Scan for the cell matching the given text and deliver its (x, y) coordinate at center. 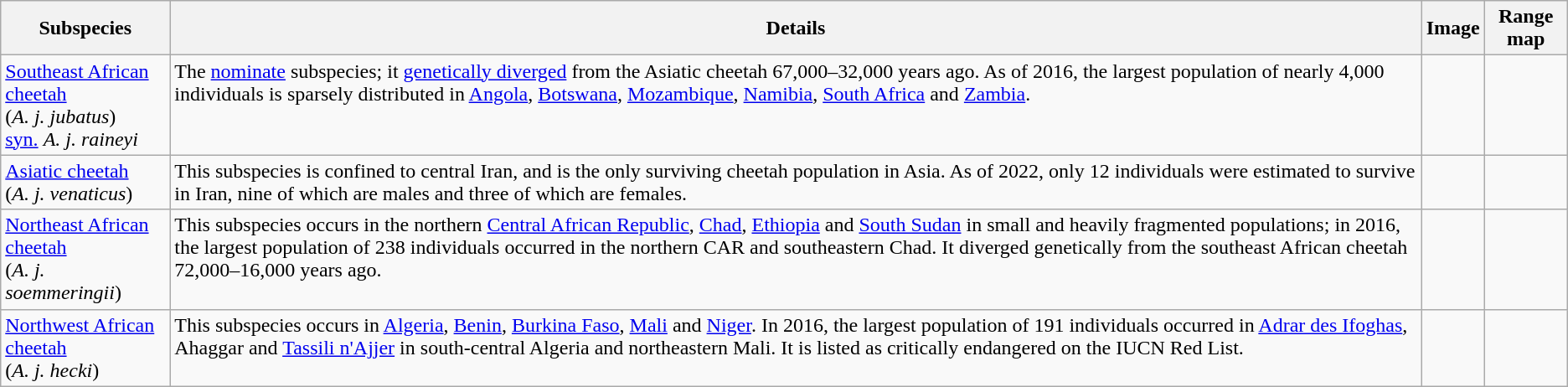
Northeast African cheetah(A. j. soemmeringii) (85, 260)
Image (1452, 28)
Southeast African cheetah(A. j. jubatus) syn. A. j. raineyi (85, 106)
Details (796, 28)
Subspecies (85, 28)
Range map (1526, 28)
Northwest African cheetah(A. j. hecki) (85, 348)
Asiatic cheetah(A. j. venaticus) (85, 183)
